Search for the cell housing the specified text and yield its [X, Y] center coordinate. 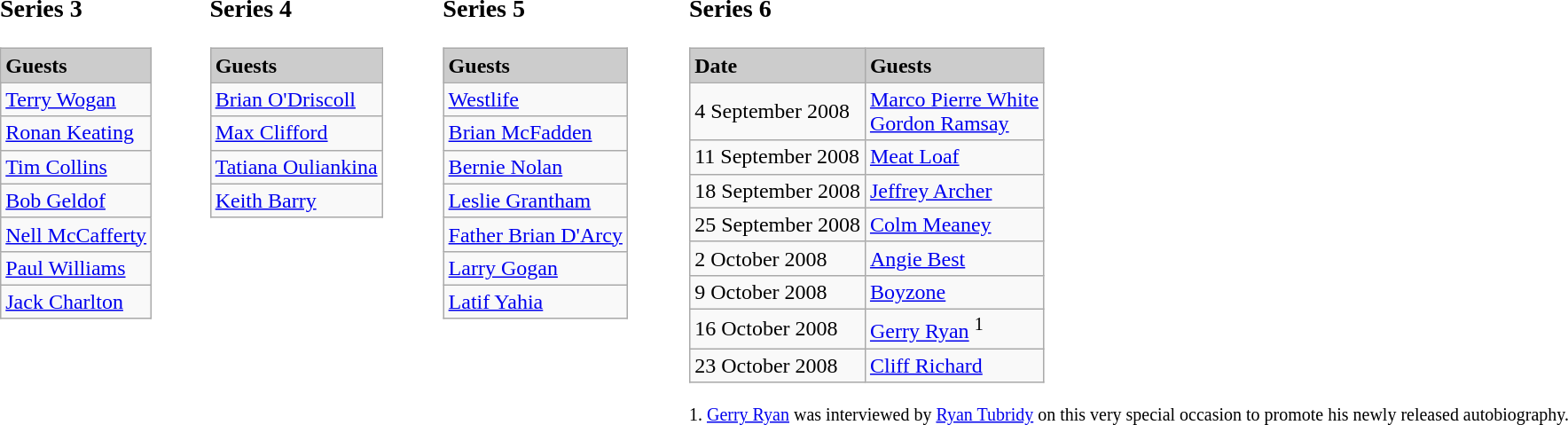
18 September 2008 [778, 191]
Colm Meaney [954, 224]
Ronan Keating [76, 133]
Brian O'Driscoll [296, 99]
Gerry Ryan 1 [954, 328]
Jeffrey Archer [954, 191]
Date [778, 66]
Max Clifford [296, 133]
25 September 2008 [778, 224]
Tatiana Ouliankina [296, 167]
Boyzone [954, 292]
23 October 2008 [778, 366]
11 September 2008 [778, 157]
16 October 2008 [778, 328]
Father Brian D'Arcy [536, 234]
Tim Collins [76, 167]
Cliff Richard [954, 366]
Angie Best [954, 258]
Larry Gogan [536, 268]
Meat Loaf [954, 157]
Paul Williams [76, 268]
Brian McFadden [536, 133]
Latif Yahia [536, 302]
9 October 2008 [778, 292]
Bob Geldof [76, 201]
Westlife [536, 99]
Terry Wogan [76, 99]
Leslie Grantham [536, 201]
2 October 2008 [778, 258]
Jack Charlton [76, 302]
Bernie Nolan [536, 167]
4 September 2008 [778, 112]
Nell McCafferty [76, 234]
Keith Barry [296, 201]
Marco Pierre WhiteGordon Ramsay [954, 112]
